Search for the cell housing the specified text and yield its (x, y) center coordinate. 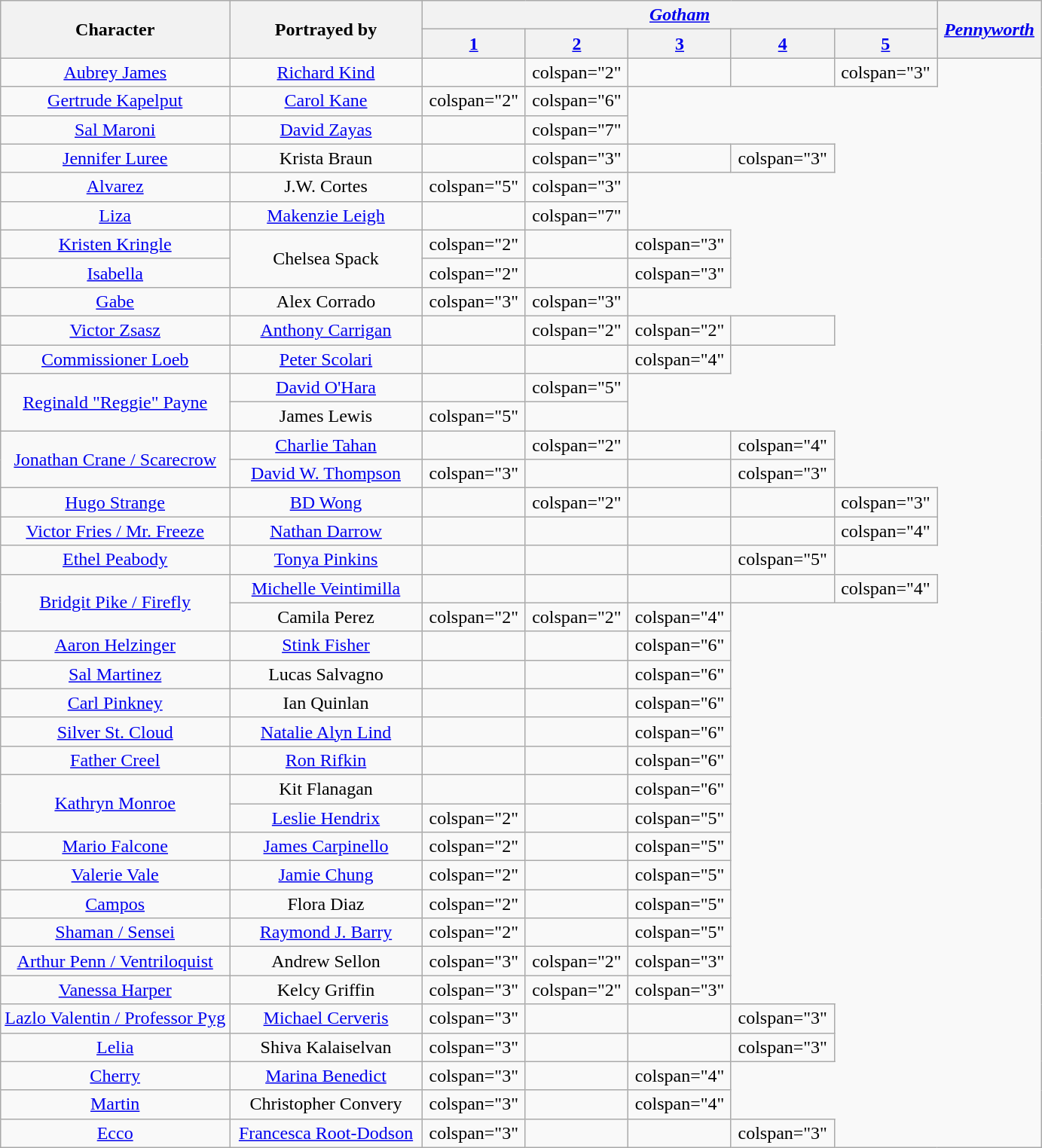
Nathan Darrow (326, 531)
Silver St. Cloud (115, 731)
Ecco (115, 1133)
Peter Scolari (326, 359)
Gertrude Kapelput (115, 101)
Portrayed by (326, 29)
Kit Flanagan (326, 789)
Jennifer Luree (115, 158)
Sal Martinez (115, 674)
Anthony Carrigan (326, 330)
Kelcy Griffin (326, 990)
Mario Falcone (115, 847)
Lucas Salvagno (326, 674)
Natalie Alyn Lind (326, 731)
Makenzie Leigh (326, 215)
Lazlo Valentin / Professor Pyg (115, 1018)
BD Wong (326, 502)
3 (680, 44)
Shaman / Sensei (115, 933)
Cherry (115, 1076)
Ron Rifkin (326, 760)
Richard Kind (326, 72)
Shiva Kalaiselvan (326, 1047)
Hugo Strange (115, 502)
Flora Diaz (326, 904)
J.W. Cortes (326, 187)
4 (782, 44)
Kathryn Monroe (115, 803)
Carol Kane (326, 101)
Michael Cerveris (326, 1018)
Tonya Pinkins (326, 560)
Gabe (115, 301)
James Lewis (326, 417)
Jamie Chung (326, 875)
Leslie Hendrix (326, 817)
Martin (115, 1104)
Alvarez (115, 187)
David Zayas (326, 130)
Christopher Convery (326, 1104)
Raymond J. Barry (326, 933)
Aaron Helzinger (115, 646)
Arthur Penn / Ventriloquist (115, 961)
Krista Braun (326, 158)
Kristen Kringle (115, 244)
Ethel Peabody (115, 560)
Campos (115, 904)
Bridgit Pike / Firefly (115, 603)
Francesca Root-Dodson (326, 1133)
Jonathan Crane / Scarecrow (115, 460)
Victor Fries / Mr. Freeze (115, 531)
David O'Hara (326, 388)
Ian Quinlan (326, 703)
2 (577, 44)
Alex Corrado (326, 301)
Lelia (115, 1047)
Aubrey James (115, 72)
Reginald "Reggie" Payne (115, 402)
Father Creel (115, 760)
Liza (115, 215)
Vanessa Harper (115, 990)
Pennyworth (989, 29)
Andrew Sellon (326, 961)
Isabella (115, 273)
Stink Fisher (326, 646)
Valerie Vale (115, 875)
5 (886, 44)
Victor Zsasz (115, 330)
Camila Perez (326, 617)
Marina Benedict (326, 1076)
Carl Pinkney (115, 703)
Character (115, 29)
Commissioner Loeb (115, 359)
1 (473, 44)
James Carpinello (326, 847)
Michelle Veintimilla (326, 588)
David W. Thompson (326, 474)
Sal Maroni (115, 130)
Gotham (680, 15)
Charlie Tahan (326, 445)
Chelsea Spack (326, 258)
